Determine the (x, y) coordinate at the center of the cell enclosing the given text.  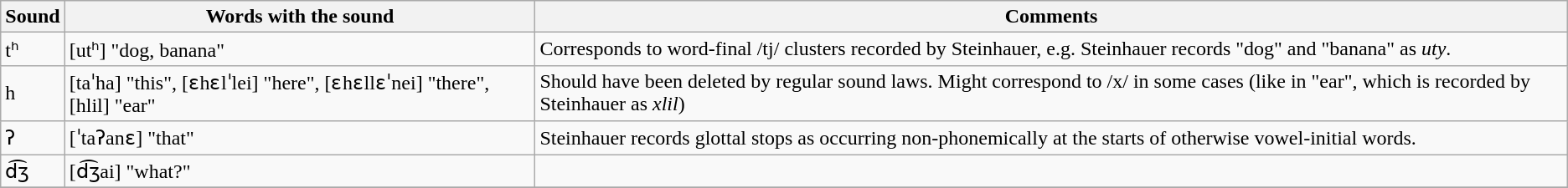
Comments (1051, 17)
Steinhauer records glottal stops as occurring non-phonemically at the starts of otherwise vowel-initial words. (1051, 138)
Sound (33, 17)
[d͡ʒai] "what?" (300, 170)
Corresponds to word-final /tj/ clusters recorded by Steinhauer, e.g. Steinhauer records "dog" and "banana" as uty. (1051, 49)
ʔ (33, 138)
Should have been deleted by regular sound laws. Might correspond to /x/ in some cases (like in "ear", which is recorded by Steinhauer as xlil) (1051, 94)
[ˈtaʔanɛ] "that" (300, 138)
[utʰ] "dog, banana" (300, 49)
d͡ʒ (33, 170)
tʰ (33, 49)
[taˈha] "this", [ɛhɛlˈlei] "here", [ɛhɛllɛˈnei] "there", [hlil] "ear" (300, 94)
Words with the sound (300, 17)
h (33, 94)
